Return the (x, y) coordinate for the center point of the cell that contains the specified text.  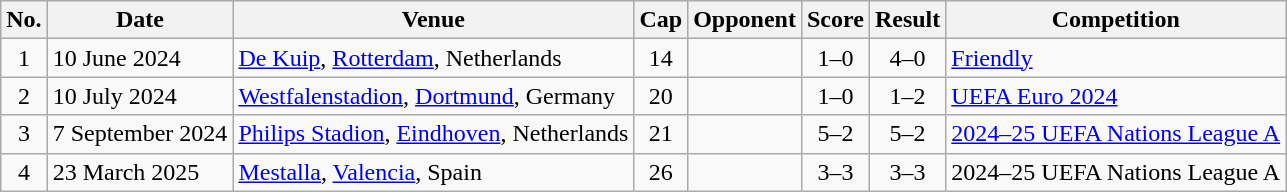
26 (661, 172)
Result (907, 20)
1 (24, 58)
1–2 (907, 96)
23 March 2025 (140, 172)
Competition (1116, 20)
No. (24, 20)
Cap (661, 20)
De Kuip, Rotterdam, Netherlands (434, 58)
Mestalla, Valencia, Spain (434, 172)
2 (24, 96)
4 (24, 172)
UEFA Euro 2024 (1116, 96)
10 June 2024 (140, 58)
Friendly (1116, 58)
20 (661, 96)
Westfalenstadion, Dortmund, Germany (434, 96)
4–0 (907, 58)
Score (835, 20)
14 (661, 58)
7 September 2024 (140, 134)
21 (661, 134)
Opponent (745, 20)
Venue (434, 20)
Philips Stadion, Eindhoven, Netherlands (434, 134)
10 July 2024 (140, 96)
Date (140, 20)
3 (24, 134)
